Identify which cell holds the provided text, then report its (x, y) central coordinate. 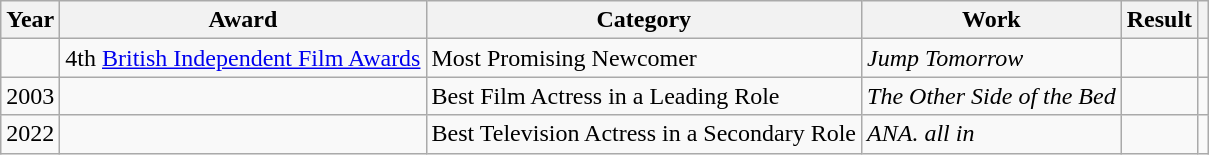
Jump Tomorrow (992, 58)
2022 (30, 134)
Result (1159, 20)
Year (30, 20)
Best Film Actress in a Leading Role (644, 96)
ANA. all in (992, 134)
The Other Side of the Bed (992, 96)
Work (992, 20)
Category (644, 20)
Award (243, 20)
Most Promising Newcomer (644, 58)
4th British Independent Film Awards (243, 58)
Best Television Actress in a Secondary Role (644, 134)
2003 (30, 96)
